Locate the cell with the specified text and output its (X, Y) center coordinate. 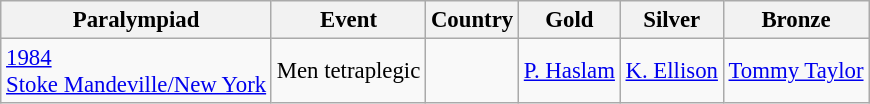
Men tetraplegic (348, 72)
Tommy Taylor (796, 72)
Bronze (796, 20)
1984Stoke Mandeville/New York (136, 72)
Country (472, 20)
Event (348, 20)
Paralympiad (136, 20)
K. Ellison (672, 72)
Silver (672, 20)
Gold (570, 20)
P. Haslam (570, 72)
